Find where the given text appears and provide that cell's center as [x, y] coordinate. 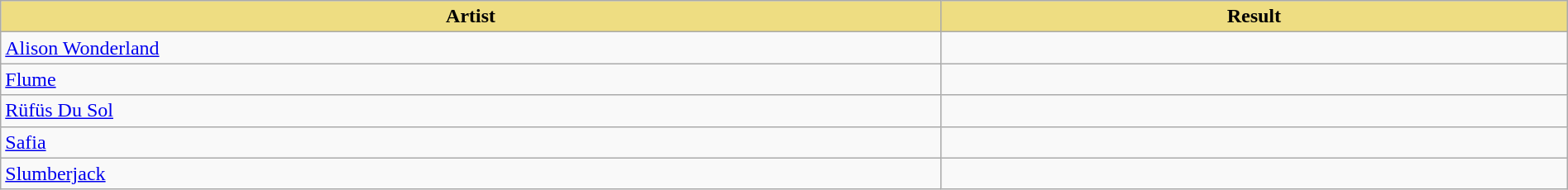
Flume [471, 79]
Slumberjack [471, 173]
Result [1254, 17]
Alison Wonderland [471, 48]
Rüfüs Du Sol [471, 111]
Safia [471, 142]
Artist [471, 17]
